Find where the given text appears and provide that cell's center as [X, Y] coordinate. 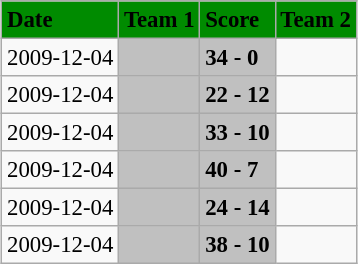
38 - 10 [238, 245]
24 - 14 [238, 208]
40 - 7 [238, 170]
Date [60, 20]
22 - 12 [238, 95]
34 - 0 [238, 57]
Score [238, 20]
Team 2 [316, 20]
Team 1 [160, 20]
33 - 10 [238, 133]
